Return the (x, y) coordinate for the center point of the cell that contains the specified text.  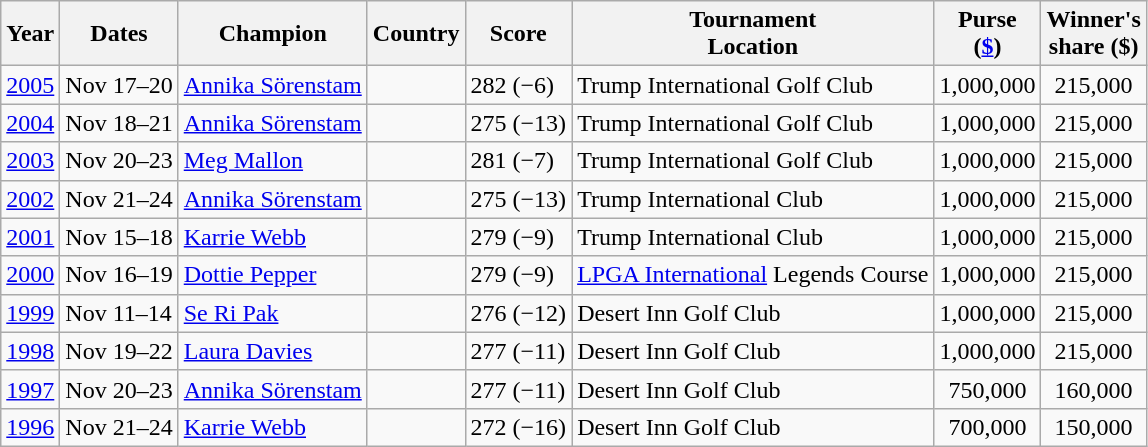
Meg Mallon (272, 161)
150,000 (1094, 427)
2001 (30, 237)
700,000 (988, 427)
Purse($) (988, 34)
1999 (30, 313)
281 (−7) (518, 161)
2004 (30, 123)
Nov 16–19 (119, 275)
272 (−16) (518, 427)
Nov 19–22 (119, 351)
Champion (272, 34)
Winner'sshare ($) (1094, 34)
Nov 15–18 (119, 237)
Dottie Pepper (272, 275)
Nov 17–20 (119, 85)
LPGA International Legends Course (753, 275)
Laura Davies (272, 351)
2003 (30, 161)
2005 (30, 85)
Score (518, 34)
750,000 (988, 389)
1996 (30, 427)
2002 (30, 199)
Nov 11–14 (119, 313)
Year (30, 34)
TournamentLocation (753, 34)
276 (−12) (518, 313)
Country (416, 34)
1997 (30, 389)
Se Ri Pak (272, 313)
Dates (119, 34)
2000 (30, 275)
160,000 (1094, 389)
1998 (30, 351)
282 (−6) (518, 85)
Nov 18–21 (119, 123)
